Extract the [X, Y] coordinate from the center of the cell holding the provided text.  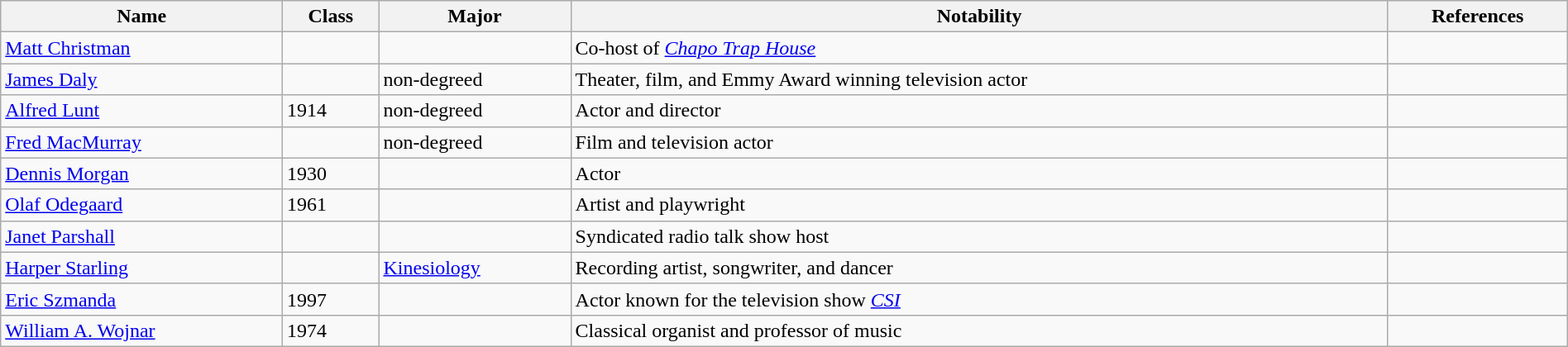
Janet Parshall [142, 236]
Matt Christman [142, 48]
Actor [979, 173]
Olaf Odegaard [142, 205]
Actor and director [979, 111]
References [1477, 17]
Dennis Morgan [142, 173]
Actor known for the television show CSI [979, 299]
Syndicated radio talk show host [979, 236]
Fred MacMurray [142, 142]
1974 [331, 330]
Recording artist, songwriter, and dancer [979, 268]
Film and television actor [979, 142]
1997 [331, 299]
Co-host of Chapo Trap House [979, 48]
Eric Szmanda [142, 299]
Theater, film, and Emmy Award winning television actor [979, 79]
Notability [979, 17]
1930 [331, 173]
Class [331, 17]
Classical organist and professor of music [979, 330]
Kinesiology [475, 268]
William A. Wojnar [142, 330]
Artist and playwright [979, 205]
Name [142, 17]
Major [475, 17]
James Daly [142, 79]
Alfred Lunt [142, 111]
1961 [331, 205]
Harper Starling [142, 268]
1914 [331, 111]
